Provide the (X, Y) coordinate of the cell's center where the given text is located.  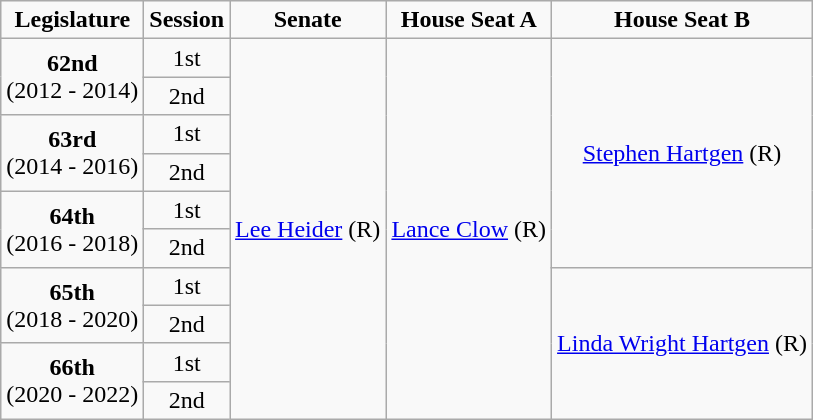
66th (2020 - 2022) (72, 381)
62nd (2012 - 2014) (72, 77)
House Seat A (469, 20)
House Seat B (682, 20)
65th (2018 - 2020) (72, 305)
Senate (308, 20)
Legislature (72, 20)
Lance Clow (R) (469, 230)
Linda Wright Hartgen (R) (682, 343)
Session (187, 20)
Lee Heider (R) (308, 230)
Stephen Hartgen (R) (682, 153)
64th (2016 - 2018) (72, 229)
63rd (2014 - 2016) (72, 153)
